Search for the cell housing the specified text and yield its [X, Y] center coordinate. 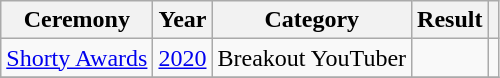
Shorty Awards [77, 58]
Breakout YouTuber [312, 58]
Result [450, 20]
Category [312, 20]
Ceremony [77, 20]
2020 [182, 58]
Year [182, 20]
